Return the [X, Y] coordinate for the center point of the cell that contains the specified text.  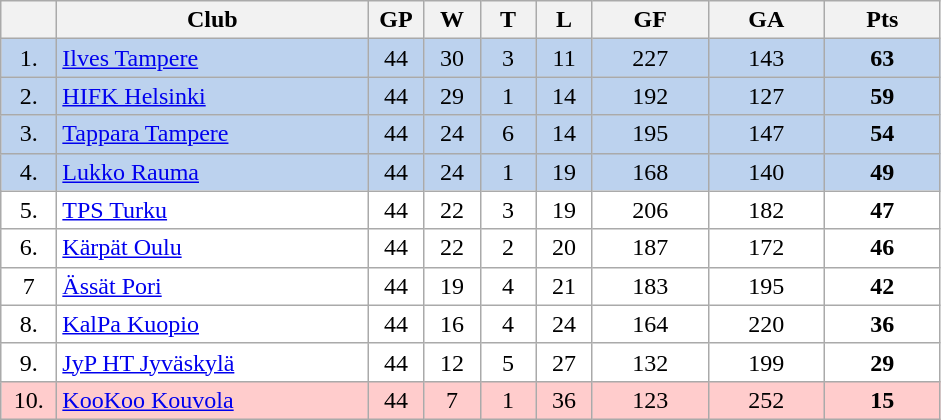
183 [650, 286]
140 [766, 172]
Tappara Tampere [212, 134]
20 [564, 248]
46 [882, 248]
27 [564, 362]
8. [29, 324]
2. [29, 96]
TPS Turku [212, 210]
147 [766, 134]
1. [29, 58]
Pts [882, 20]
132 [650, 362]
199 [766, 362]
Club [212, 20]
2 [508, 248]
143 [766, 58]
192 [650, 96]
T [508, 20]
GP [396, 20]
21 [564, 286]
16 [452, 324]
L [564, 20]
GF [650, 20]
4. [29, 172]
15 [882, 400]
11 [564, 58]
3. [29, 134]
206 [650, 210]
5 [508, 362]
12 [452, 362]
Ässät Pori [212, 286]
9. [29, 362]
49 [882, 172]
182 [766, 210]
164 [650, 324]
5. [29, 210]
W [452, 20]
10. [29, 400]
GA [766, 20]
63 [882, 58]
252 [766, 400]
Kärpät Oulu [212, 248]
59 [882, 96]
127 [766, 96]
30 [452, 58]
JyP HT Jyväskylä [212, 362]
HIFK Helsinki [212, 96]
6 [508, 134]
54 [882, 134]
Ilves Tampere [212, 58]
227 [650, 58]
220 [766, 324]
KooKoo Kouvola [212, 400]
168 [650, 172]
172 [766, 248]
6. [29, 248]
123 [650, 400]
KalPa Kuopio [212, 324]
42 [882, 286]
Lukko Rauma [212, 172]
187 [650, 248]
47 [882, 210]
